Provide the (x, y) coordinate of the cell's center where the given text is located.  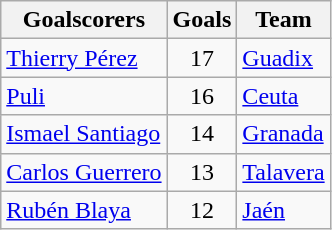
Talavera (284, 172)
Guadix (284, 58)
12 (202, 210)
Ismael Santiago (84, 134)
Jaén (284, 210)
Granada (284, 134)
Goals (202, 20)
Thierry Pérez (84, 58)
Rubén Blaya (84, 210)
Puli (84, 96)
16 (202, 96)
14 (202, 134)
Carlos Guerrero (84, 172)
Goalscorers (84, 20)
Team (284, 20)
17 (202, 58)
13 (202, 172)
Ceuta (284, 96)
